From the cell containing the given text, extract its center point as (x, y) coordinate. 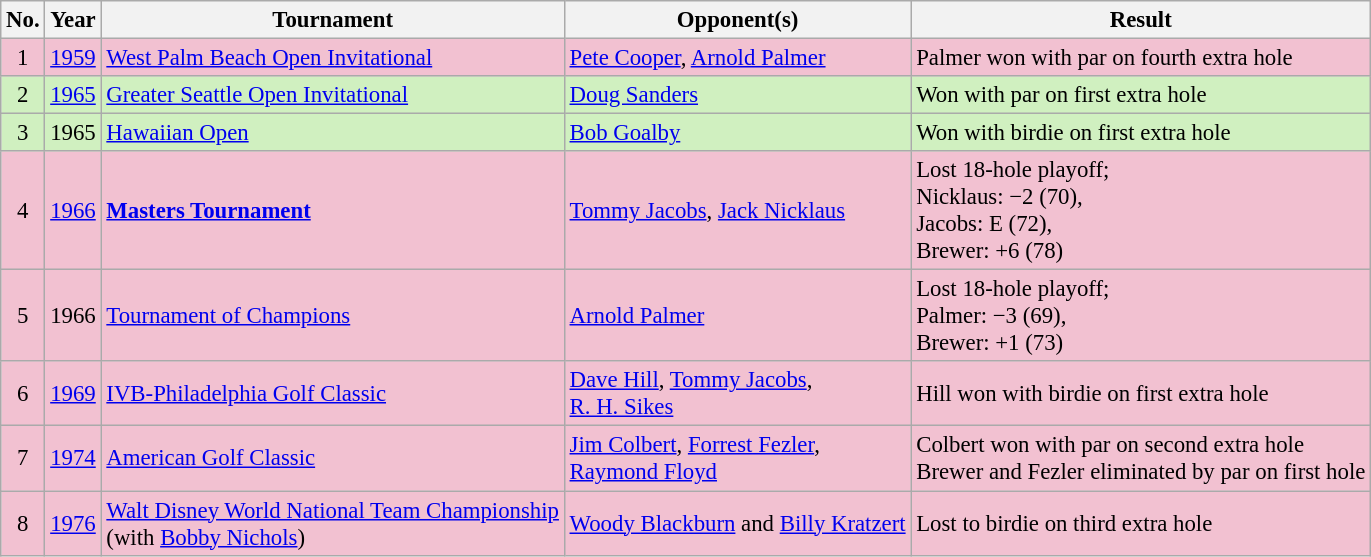
Masters Tournament (332, 210)
No. (23, 20)
6 (23, 394)
Tournament of Champions (332, 316)
Hawaiian Open (332, 133)
Won with birdie on first extra hole (1141, 133)
5 (23, 316)
1976 (73, 524)
Result (1141, 20)
3 (23, 133)
Opponent(s) (738, 20)
1 (23, 58)
Year (73, 20)
Won with par on first extra hole (1141, 95)
Pete Cooper, Arnold Palmer (738, 58)
Lost to birdie on third extra hole (1141, 524)
Colbert won with par on second extra holeBrewer and Fezler eliminated by par on first hole (1141, 458)
7 (23, 458)
Hill won with birdie on first extra hole (1141, 394)
Palmer won with par on fourth extra hole (1141, 58)
Bob Goalby (738, 133)
Jim Colbert, Forrest Fezler, Raymond Floyd (738, 458)
Greater Seattle Open Invitational (332, 95)
Tournament (332, 20)
Doug Sanders (738, 95)
1974 (73, 458)
1969 (73, 394)
West Palm Beach Open Invitational (332, 58)
IVB-Philadelphia Golf Classic (332, 394)
Woody Blackburn and Billy Kratzert (738, 524)
4 (23, 210)
Arnold Palmer (738, 316)
Walt Disney World National Team Championship(with Bobby Nichols) (332, 524)
1959 (73, 58)
2 (23, 95)
Dave Hill, Tommy Jacobs, R. H. Sikes (738, 394)
8 (23, 524)
Lost 18-hole playoff;Palmer: −3 (69),Brewer: +1 (73) (1141, 316)
American Golf Classic (332, 458)
Lost 18-hole playoff;Nicklaus: −2 (70),Jacobs: E (72),Brewer: +6 (78) (1141, 210)
Tommy Jacobs, Jack Nicklaus (738, 210)
